Output the [X, Y] coordinate of the center of the cell containing the given text.  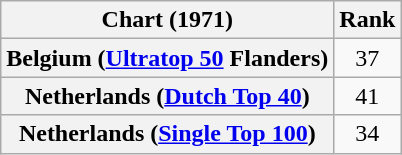
34 [368, 134]
Belgium (Ultratop 50 Flanders) [168, 58]
Netherlands (Dutch Top 40) [168, 96]
41 [368, 96]
37 [368, 58]
Chart (1971) [168, 20]
Rank [368, 20]
Netherlands (Single Top 100) [168, 134]
